Output the (x, y) coordinate of the center of the cell containing the given text.  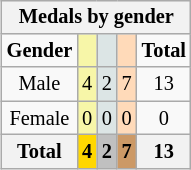
Gender (40, 51)
Female (40, 118)
Medals by gender (96, 17)
Male (40, 84)
